Extract the (X, Y) coordinate from the center of the cell holding the provided text.  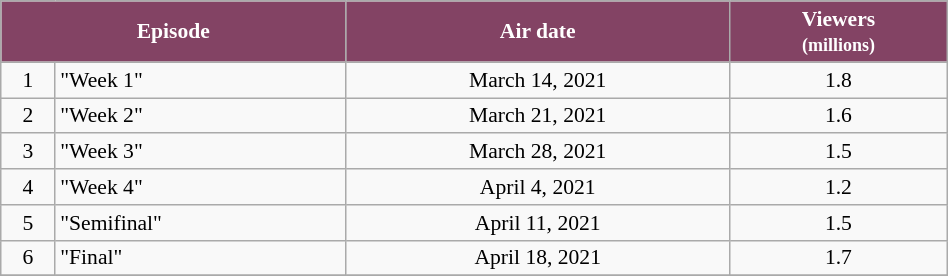
Episode (174, 32)
1.2 (839, 187)
1.7 (839, 258)
March 14, 2021 (538, 80)
1 (28, 80)
"Week 3" (200, 152)
2 (28, 116)
"Week 2" (200, 116)
4 (28, 187)
"Final" (200, 258)
April 11, 2021 (538, 223)
"Week 1" (200, 80)
April 18, 2021 (538, 258)
6 (28, 258)
"Week 4" (200, 187)
April 4, 2021 (538, 187)
March 28, 2021 (538, 152)
1.6 (839, 116)
Viewers(millions) (839, 32)
March 21, 2021 (538, 116)
3 (28, 152)
Air date (538, 32)
5 (28, 223)
"Semifinal" (200, 223)
1.8 (839, 80)
